Output the [X, Y] coordinate of the center of the cell containing the given text.  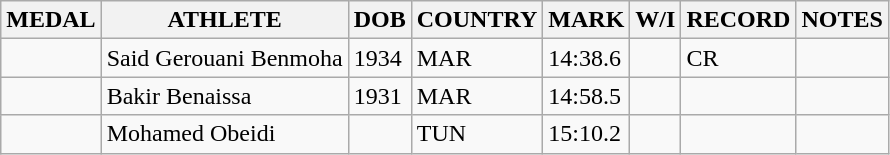
14:38.6 [586, 58]
RECORD [738, 20]
DOB [380, 20]
MEDAL [51, 20]
MARK [586, 20]
Mohamed Obeidi [224, 134]
ATHLETE [224, 20]
CR [738, 58]
COUNTRY [477, 20]
14:58.5 [586, 96]
15:10.2 [586, 134]
Bakir Benaissa [224, 96]
TUN [477, 134]
1931 [380, 96]
1934 [380, 58]
NOTES [842, 20]
Said Gerouani Benmoha [224, 58]
W/I [656, 20]
